Locate the cell with the specified text and output its (x, y) center coordinate. 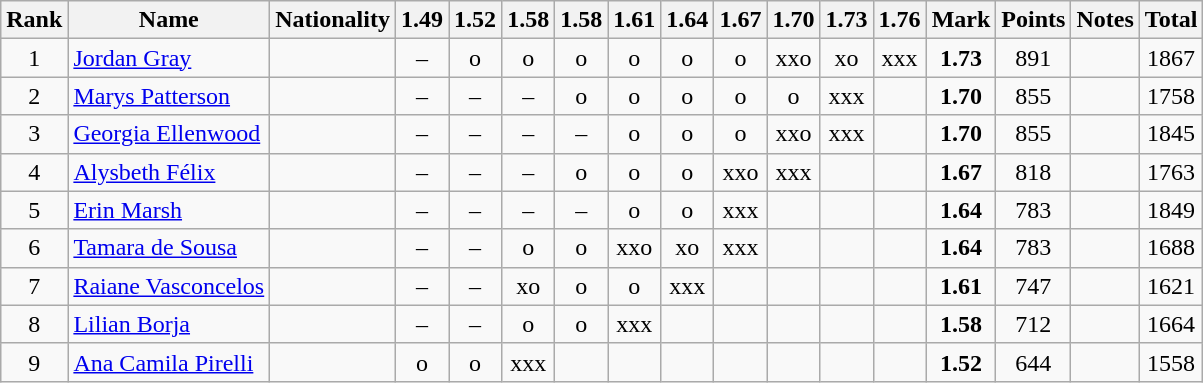
Rank (34, 20)
1758 (1171, 96)
4 (34, 172)
1845 (1171, 134)
818 (1034, 172)
Marys Patterson (169, 96)
3 (34, 134)
Jordan Gray (169, 58)
9 (34, 362)
1621 (1171, 286)
1867 (1171, 58)
747 (1034, 286)
5 (34, 210)
1.76 (900, 20)
1688 (1171, 248)
Total (1171, 20)
1 (34, 58)
Mark (961, 20)
1763 (1171, 172)
Name (169, 20)
Georgia Ellenwood (169, 134)
6 (34, 248)
712 (1034, 324)
8 (34, 324)
Tamara de Sousa (169, 248)
Raiane Vasconcelos (169, 286)
Nationality (333, 20)
644 (1034, 362)
1849 (1171, 210)
Lilian Borja (169, 324)
Erin Marsh (169, 210)
2 (34, 96)
Alysbeth Félix (169, 172)
7 (34, 286)
1558 (1171, 362)
Notes (1105, 20)
Points (1034, 20)
Ana Camila Pirelli (169, 362)
1664 (1171, 324)
1.49 (422, 20)
891 (1034, 58)
